Identify which cell holds the provided text, then report its [X, Y] central coordinate. 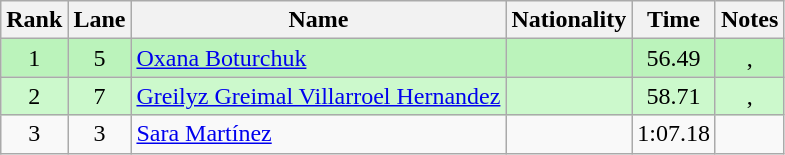
Notes [749, 20]
Rank [34, 20]
Sara Martínez [318, 134]
Oxana Boturchuk [318, 58]
Nationality [569, 20]
Greilyz Greimal Villarroel Hernandez [318, 96]
Lane [100, 20]
Name [318, 20]
58.71 [674, 96]
1 [34, 58]
7 [100, 96]
2 [34, 96]
1:07.18 [674, 134]
56.49 [674, 58]
Time [674, 20]
5 [100, 58]
